Locate the cell with the specified text and output its [x, y] center coordinate. 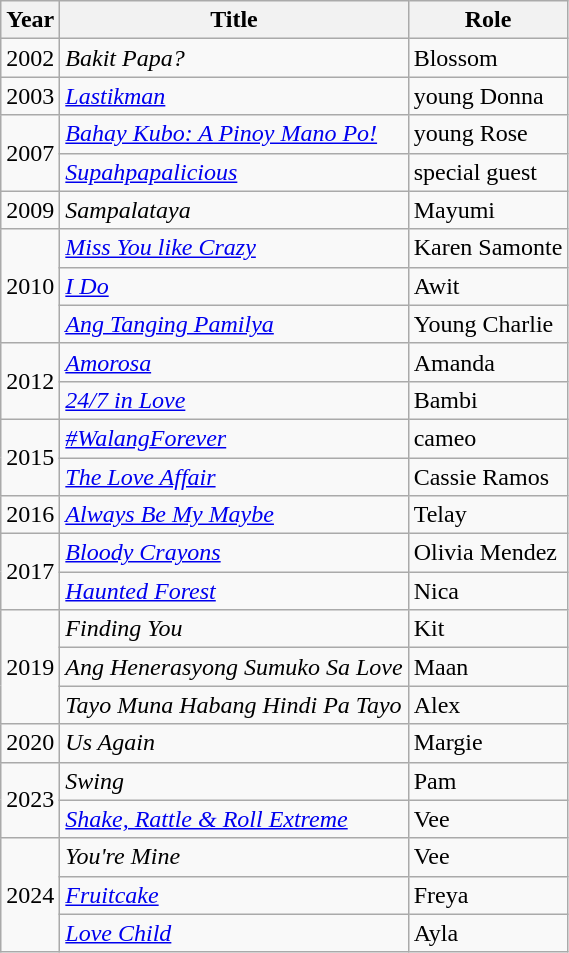
Us Again [234, 743]
Role [488, 20]
2016 [30, 515]
2007 [30, 153]
Bloody Crayons [234, 553]
Swing [234, 781]
2012 [30, 381]
Margie [488, 743]
Karen Samonte [488, 248]
Title [234, 20]
Alex [488, 705]
Haunted Forest [234, 591]
Pam [488, 781]
Year [30, 20]
2015 [30, 457]
2010 [30, 286]
Bakit Papa? [234, 58]
Tayo Muna Habang Hindi Pa Tayo [234, 705]
Ayla [488, 933]
2009 [30, 210]
Love Child [234, 933]
Amorosa [234, 362]
Shake, Rattle & Roll Extreme [234, 819]
Finding You [234, 629]
Bahay Kubo: A Pinoy Mano Po! [234, 134]
special guest [488, 172]
2019 [30, 667]
Sampalataya [234, 210]
2020 [30, 743]
2023 [30, 800]
Olivia Mendez [488, 553]
young Rose [488, 134]
2024 [30, 895]
I Do [234, 286]
2003 [30, 96]
Bambi [488, 400]
Ang Henerasyong Sumuko Sa Love [234, 667]
Maan [488, 667]
Awit [488, 286]
Miss You like Crazy [234, 248]
Young Charlie [488, 324]
24/7 in Love [234, 400]
You're Mine [234, 857]
Supahpapalicious [234, 172]
Blossom [488, 58]
Cassie Ramos [488, 477]
The Love Affair [234, 477]
2017 [30, 572]
cameo [488, 438]
Always Be My Maybe [234, 515]
#WalangForever [234, 438]
Telay [488, 515]
Kit [488, 629]
Fruitcake [234, 895]
Mayumi [488, 210]
Ang Tanging Pamilya [234, 324]
2002 [30, 58]
Lastikman [234, 96]
Nica [488, 591]
Amanda [488, 362]
young Donna [488, 96]
Freya [488, 895]
